For the text-containing cell, return its midpoint in [x, y] coordinate format. 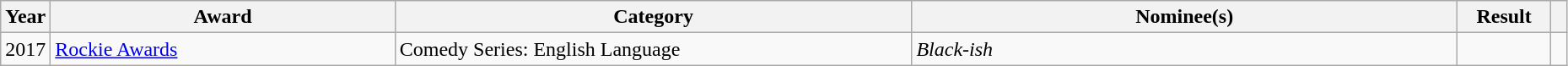
Comedy Series: English Language [653, 49]
Rockie Awards [223, 49]
Year [25, 17]
2017 [25, 49]
Black-ish [1184, 49]
Award [223, 17]
Result [1503, 17]
Category [653, 17]
Nominee(s) [1184, 17]
